From the cell containing the given text, extract its center point as (X, Y) coordinate. 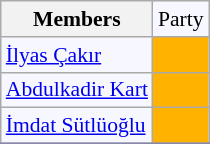
Abdulkadir Kart (77, 90)
Party (181, 19)
İlyas Çakır (77, 55)
Members (77, 19)
İmdat Sütlüoğlu (77, 126)
